Locate the cell with the specified text and output its (X, Y) center coordinate. 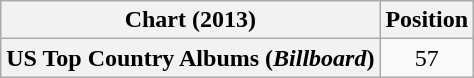
Chart (2013) (190, 20)
57 (427, 58)
Position (427, 20)
US Top Country Albums (Billboard) (190, 58)
